Locate the cell with the specified text and output its (X, Y) center coordinate. 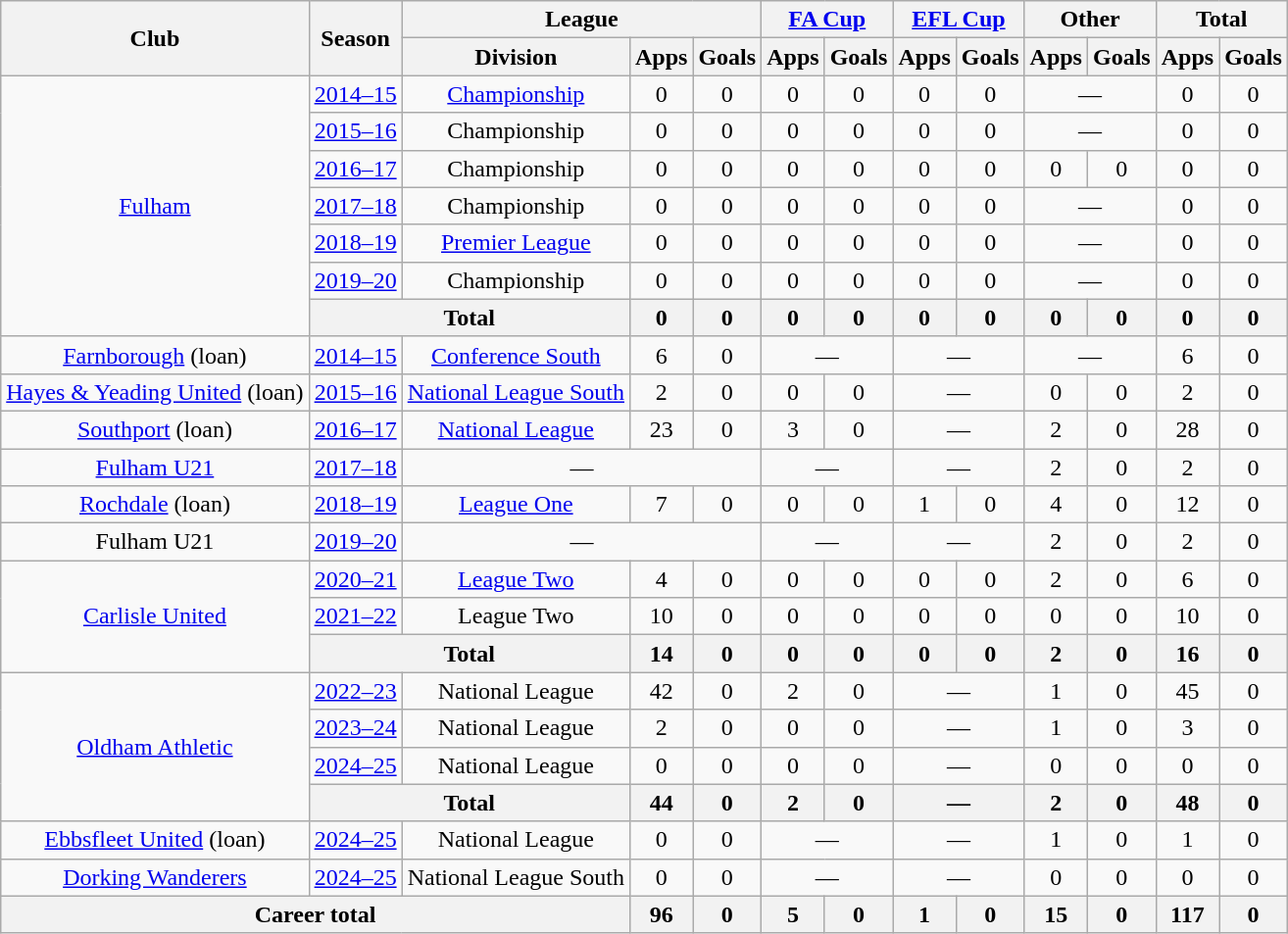
2022–23 (355, 691)
Dorking Wanderers (155, 877)
Career total (316, 914)
Club (155, 38)
96 (661, 914)
Farnborough (loan) (155, 355)
Division (516, 57)
28 (1187, 429)
Fulham (155, 206)
Oldham Athletic (155, 747)
Season (355, 38)
16 (1187, 654)
Ebbsfleet United (loan) (155, 840)
EFL Cup (959, 20)
2023–24 (355, 728)
Southport (loan) (155, 429)
Hayes & Yeading United (loan) (155, 392)
44 (661, 803)
Carlisle United (155, 616)
2021–22 (355, 616)
48 (1187, 803)
42 (661, 691)
Other (1090, 20)
Rochdale (loan) (155, 505)
12 (1187, 505)
45 (1187, 691)
2020–21 (355, 579)
League (582, 20)
7 (661, 505)
117 (1187, 914)
5 (793, 914)
FA Cup (827, 20)
Conference South (516, 355)
15 (1056, 914)
14 (661, 654)
League One (516, 505)
23 (661, 429)
Premier League (516, 243)
